Extract the (x, y) coordinate from the center of the cell holding the provided text.  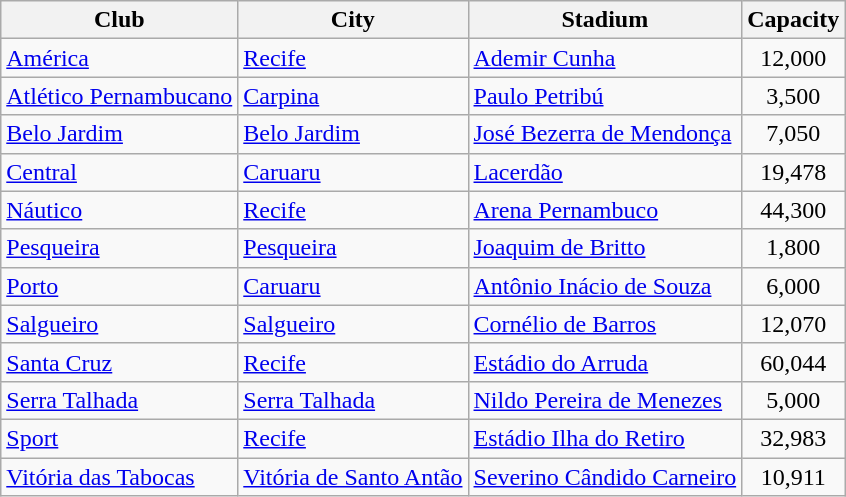
12,000 (794, 58)
Atlético Pernambucano (120, 96)
6,000 (794, 286)
Antônio Inácio de Souza (605, 286)
19,478 (794, 172)
Estádio Ilha do Retiro (605, 438)
Central (120, 172)
Ademir Cunha (605, 58)
5,000 (794, 400)
10,911 (794, 477)
Stadium (605, 20)
Porto (120, 286)
José Bezerra de Mendonça (605, 134)
Vitória de Santo Antão (353, 477)
Cornélio de Barros (605, 324)
Vitória das Tabocas (120, 477)
Club (120, 20)
Joaquim de Britto (605, 248)
3,500 (794, 96)
Náutico (120, 210)
60,044 (794, 362)
Capacity (794, 20)
Estádio do Arruda (605, 362)
Nildo Pereira de Menezes (605, 400)
Paulo Petribú (605, 96)
Santa Cruz (120, 362)
7,050 (794, 134)
32,983 (794, 438)
44,300 (794, 210)
Carpina (353, 96)
América (120, 58)
Lacerdão (605, 172)
Arena Pernambuco (605, 210)
Severino Cândido Carneiro (605, 477)
12,070 (794, 324)
City (353, 20)
1,800 (794, 248)
Sport (120, 438)
